For the text-containing cell, return its midpoint in (x, y) coordinate format. 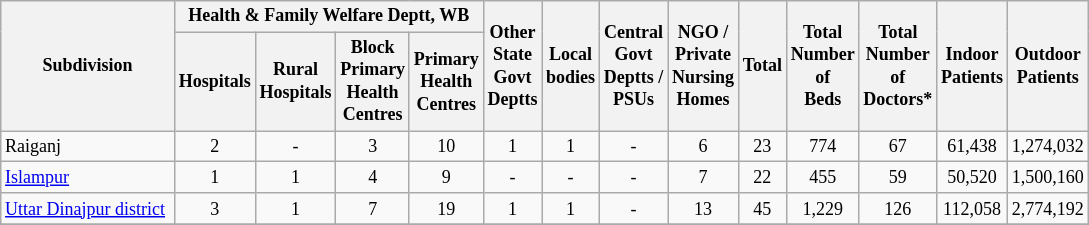
112,058 (972, 208)
CentralGovtDeptts /PSUs (633, 66)
Subdivision (88, 66)
59 (898, 178)
Localbodies (571, 66)
2 (214, 146)
Raiganj (88, 146)
1,229 (822, 208)
TotalNumberofDoctors* (898, 66)
1,500,160 (1048, 178)
Islampur (88, 178)
Uttar Dinajpur district (88, 208)
13 (704, 208)
22 (762, 178)
45 (762, 208)
10 (446, 146)
774 (822, 146)
19 (446, 208)
OtherStateGovtDeptts (512, 66)
Total (762, 66)
9 (446, 178)
1,274,032 (1048, 146)
BlockPrimaryHealthCentres (373, 82)
126 (898, 208)
4 (373, 178)
NGO /PrivateNursingHomes (704, 66)
Hospitals (214, 82)
67 (898, 146)
Health & Family Welfare Deptt, WB (328, 16)
61,438 (972, 146)
RuralHospitals (296, 82)
IndoorPatients (972, 66)
23 (762, 146)
6 (704, 146)
455 (822, 178)
TotalNumberofBeds (822, 66)
50,520 (972, 178)
OutdoorPatients (1048, 66)
2,774,192 (1048, 208)
PrimaryHealthCentres (446, 82)
